Determine the (x, y) coordinate at the center of the cell enclosing the given text.  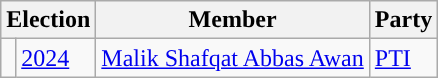
PTI (403, 58)
2024 (56, 58)
Malik Shafqat Abbas Awan (232, 58)
Election (48, 20)
Party (403, 20)
Member (232, 20)
